Capture the cell that displays the provided text and extract its (x, y) central coordinate. 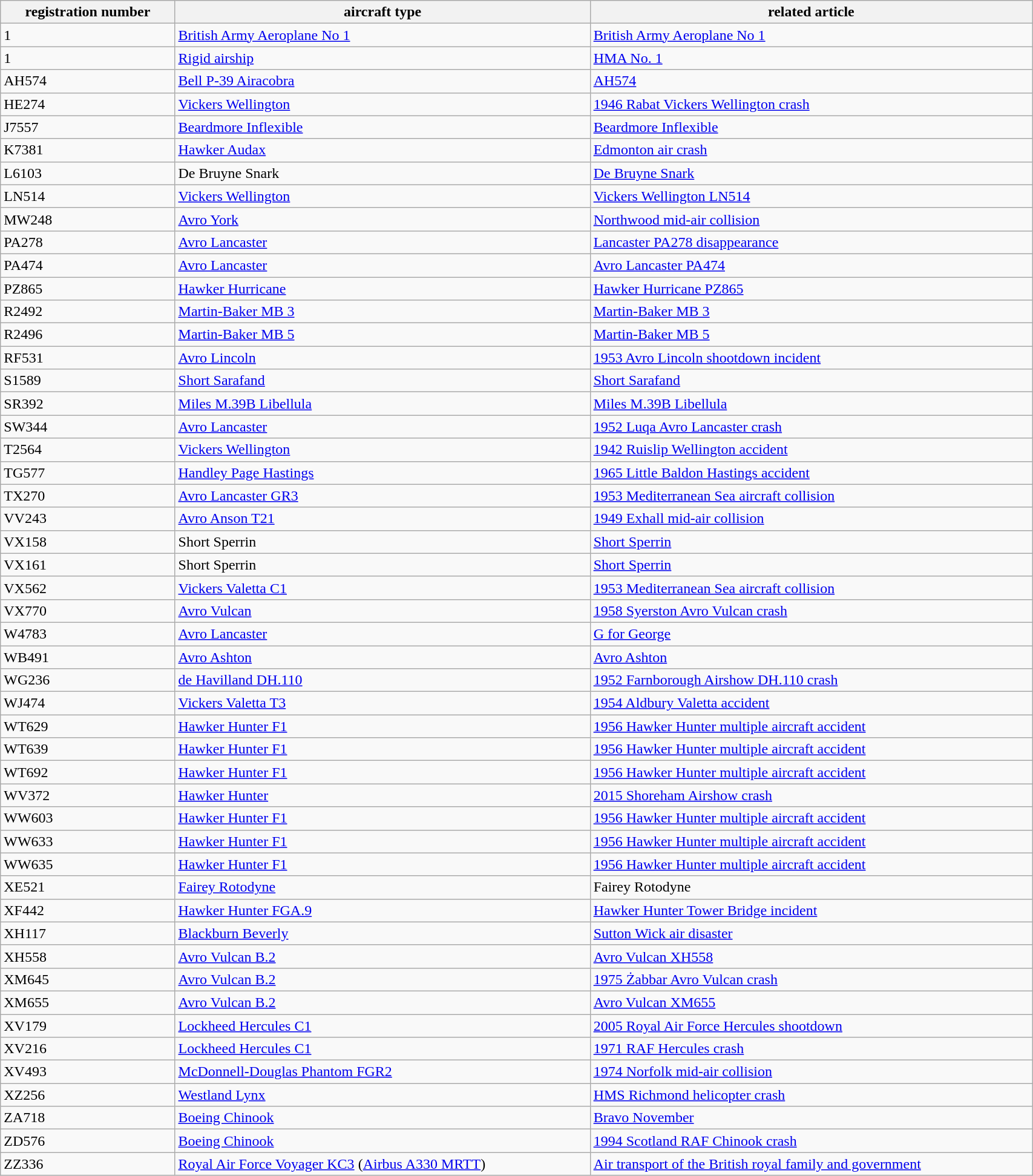
Vickers Wellington LN514 (811, 196)
SW344 (88, 427)
Blackburn Beverly (382, 933)
ZD576 (88, 1141)
XV493 (88, 1072)
Avro Lancaster PA474 (811, 265)
TG577 (88, 473)
XZ256 (88, 1095)
WV372 (88, 795)
de Havilland DH.110 (382, 680)
1971 RAF Hercules crash (811, 1049)
Avro Lincoln (382, 358)
W4783 (88, 634)
Rigid airship (382, 58)
WW603 (88, 818)
WG236 (88, 680)
PA474 (88, 265)
1952 Luqa Avro Lancaster crash (811, 427)
1942 Ruislip Wellington accident (811, 450)
XM645 (88, 979)
TX270 (88, 496)
related article (811, 12)
1974 Norfolk mid-air collision (811, 1072)
Hawker Audax (382, 150)
XM655 (88, 1002)
K7381 (88, 150)
T2564 (88, 450)
1958 Syerston Avro Vulcan crash (811, 611)
Hawker Hurricane PZ865 (811, 289)
Hawker Hunter Tower Bridge incident (811, 910)
SR392 (88, 404)
registration number (88, 12)
Bell P-39 Airacobra (382, 81)
Avro Vulcan XH558 (811, 956)
VX562 (88, 588)
WW633 (88, 841)
J7557 (88, 127)
Sutton Wick air disaster (811, 933)
Avro Vulcan XM655 (811, 1002)
Lancaster PA278 disappearance (811, 242)
WB491 (88, 657)
2005 Royal Air Force Hercules shootdown (811, 1026)
1946 Rabat Vickers Wellington crash (811, 104)
LN514 (88, 196)
WJ474 (88, 703)
PA278 (88, 242)
2015 Shoreham Airshow crash (811, 795)
WT639 (88, 749)
1949 Exhall mid-air collision (811, 519)
G for George (811, 634)
Northwood mid-air collision (811, 219)
XV216 (88, 1049)
McDonnell-Douglas Phantom FGR2 (382, 1072)
1952 Farnborough Airshow DH.110 crash (811, 680)
XV179 (88, 1026)
1975 Żabbar Avro Vulcan crash (811, 979)
VX770 (88, 611)
1953 Avro Lincoln shootdown incident (811, 358)
Air transport of the British royal family and government (811, 1164)
XH117 (88, 933)
ZZ336 (88, 1164)
XF442 (88, 910)
PZ865 (88, 289)
Vickers Valetta C1 (382, 588)
XH558 (88, 956)
S1589 (88, 381)
RF531 (88, 358)
XE521 (88, 887)
VX158 (88, 542)
Bravo November (811, 1118)
WT629 (88, 726)
Royal Air Force Voyager KC3 (Airbus A330 MRTT) (382, 1164)
ZA718 (88, 1118)
Hawker Hurricane (382, 289)
1954 Aldbury Valetta accident (811, 703)
HMA No. 1 (811, 58)
VX161 (88, 565)
Avro Vulcan (382, 611)
Avro York (382, 219)
MW248 (88, 219)
Edmonton air crash (811, 150)
R2496 (88, 335)
Hawker Hunter FGA.9 (382, 910)
HMS Richmond helicopter crash (811, 1095)
VV243 (88, 519)
WT692 (88, 772)
Westland Lynx (382, 1095)
R2492 (88, 312)
HE274 (88, 104)
Avro Lancaster GR3 (382, 496)
Handley Page Hastings (382, 473)
WW635 (88, 864)
1965 Little Baldon Hastings accident (811, 473)
Vickers Valetta T3 (382, 703)
L6103 (88, 173)
Avro Anson T21 (382, 519)
aircraft type (382, 12)
Hawker Hunter (382, 795)
1994 Scotland RAF Chinook crash (811, 1141)
